Search for the cell housing the specified text and yield its (x, y) center coordinate. 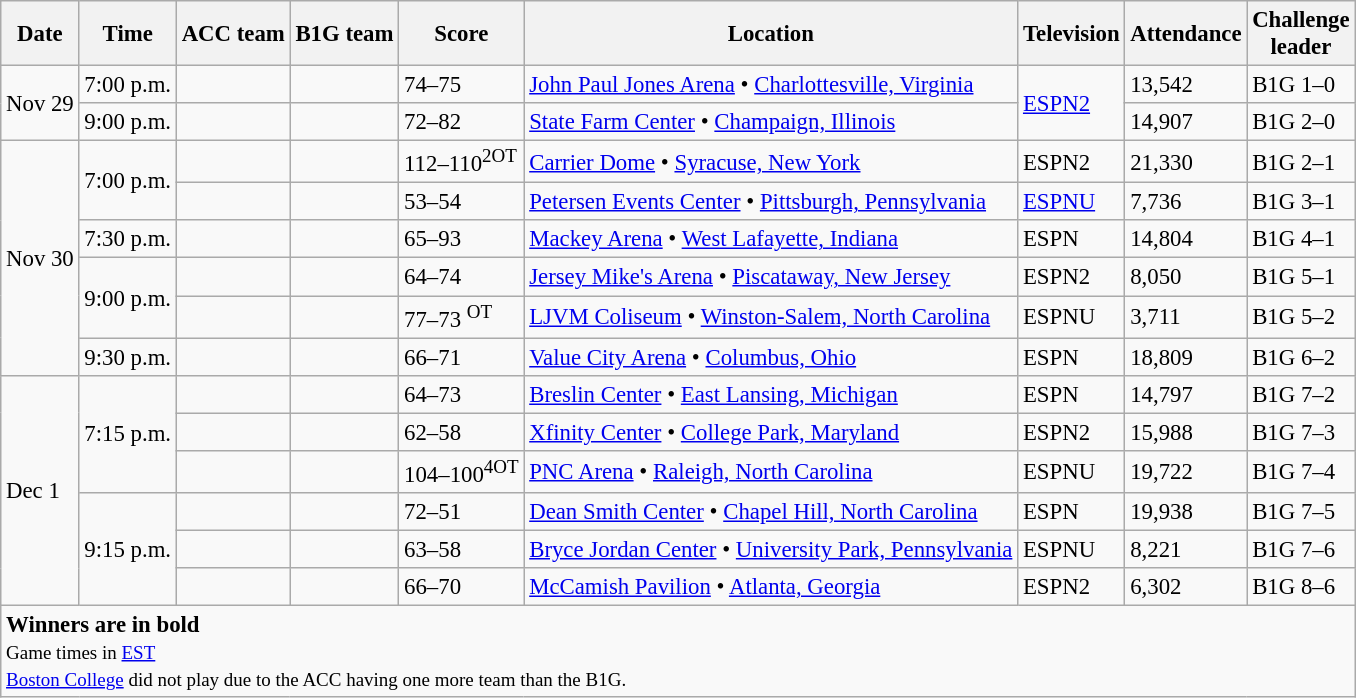
9:15 p.m. (128, 550)
63–58 (462, 549)
66–70 (462, 587)
14,907 (1186, 122)
9:30 p.m. (128, 357)
72–82 (462, 122)
LJVM Coliseum • Winston-Salem, North Carolina (771, 317)
14,804 (1186, 239)
13,542 (1186, 85)
B1G 7–3 (1301, 432)
B1G 5–1 (1301, 277)
B1G 3–1 (1301, 202)
14,797 (1186, 394)
15,988 (1186, 432)
B1G 1–0 (1301, 85)
6,302 (1186, 587)
53–54 (462, 202)
64–74 (462, 277)
B1G 7–6 (1301, 549)
66–71 (462, 357)
7,736 (1186, 202)
Dec 1 (40, 490)
Challengeleader (1301, 34)
104–1004OT (462, 472)
Nov 29 (40, 104)
Time (128, 34)
John Paul Jones Arena • Charlottesville, Virginia (771, 85)
21,330 (1186, 162)
Carrier Dome • Syracuse, New York (771, 162)
Dean Smith Center • Chapel Hill, North Carolina (771, 512)
77–73 OT (462, 317)
Bryce Jordan Center • University Park, Pennsylvania (771, 549)
McCamish Pavilion • Atlanta, Georgia (771, 587)
8,050 (1186, 277)
Location (771, 34)
B1G 7–2 (1301, 394)
Jersey Mike's Arena • Piscataway, New Jersey (771, 277)
7:30 p.m. (128, 239)
State Farm Center • Champaign, Illinois (771, 122)
Attendance (1186, 34)
7:15 p.m. (128, 434)
B1G 2–1 (1301, 162)
B1G 8–6 (1301, 587)
Xfinity Center • College Park, Maryland (771, 432)
Winners are in boldGame times in ESTBoston College did not play due to the ACC having one more team than the B1G. (678, 652)
B1G team (344, 34)
19,722 (1186, 472)
18,809 (1186, 357)
Mackey Arena • West Lafayette, Indiana (771, 239)
PNC Arena • Raleigh, North Carolina (771, 472)
Breslin Center • East Lansing, Michigan (771, 394)
Nov 30 (40, 258)
B1G 5–2 (1301, 317)
Value City Arena • Columbus, Ohio (771, 357)
65–93 (462, 239)
62–58 (462, 432)
74–75 (462, 85)
B1G 7–4 (1301, 472)
Date (40, 34)
Petersen Events Center • Pittsburgh, Pennsylvania (771, 202)
3,711 (1186, 317)
19,938 (1186, 512)
ACC team (233, 34)
Television (1072, 34)
64–73 (462, 394)
Score (462, 34)
B1G 7–5 (1301, 512)
B1G 4–1 (1301, 239)
8,221 (1186, 549)
B1G 6–2 (1301, 357)
B1G 2–0 (1301, 122)
112–1102OT (462, 162)
72–51 (462, 512)
